Provide the (X, Y) coordinate of the cell's center where the given text is located.  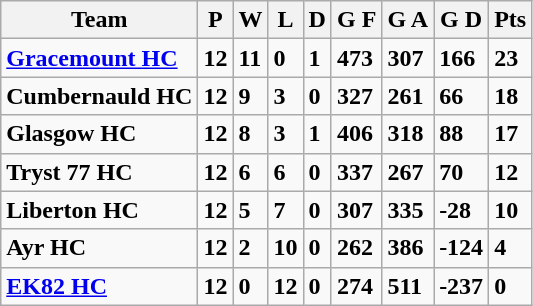
337 (356, 172)
Ayr HC (100, 248)
L (286, 20)
-237 (462, 286)
Pts (510, 20)
70 (462, 172)
18 (510, 96)
262 (356, 248)
-124 (462, 248)
9 (250, 96)
G F (356, 20)
-28 (462, 210)
Team (100, 20)
8 (250, 134)
Gracemount HC (100, 58)
335 (408, 210)
166 (462, 58)
473 (356, 58)
5 (250, 210)
23 (510, 58)
D (317, 20)
406 (356, 134)
66 (462, 96)
Cumbernauld HC (100, 96)
G D (462, 20)
386 (408, 248)
261 (408, 96)
267 (408, 172)
274 (356, 286)
P (216, 20)
Liberton HC (100, 210)
Tryst 77 HC (100, 172)
Glasgow HC (100, 134)
11 (250, 58)
88 (462, 134)
4 (510, 248)
G A (408, 20)
2 (250, 248)
EK82 HC (100, 286)
W (250, 20)
17 (510, 134)
318 (408, 134)
7 (286, 210)
511 (408, 286)
327 (356, 96)
